For the text-containing cell, return its midpoint in [x, y] coordinate format. 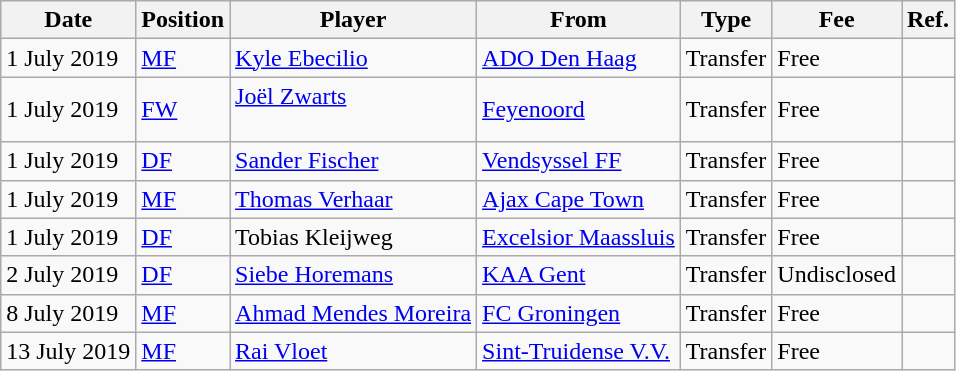
Kyle Ebecilio [354, 58]
Player [354, 20]
Joël Zwarts [354, 110]
Date [68, 20]
KAA Gent [579, 275]
Type [726, 20]
8 July 2019 [68, 313]
From [579, 20]
ADO Den Haag [579, 58]
Fee [837, 20]
Feyenoord [579, 110]
Position [183, 20]
Undisclosed [837, 275]
FW [183, 110]
Ajax Cape Town [579, 199]
Excelsior Maassluis [579, 237]
Rai Vloet [354, 351]
Sander Fischer [354, 161]
13 July 2019 [68, 351]
FC Groningen [579, 313]
Ahmad Mendes Moreira [354, 313]
Siebe Horemans [354, 275]
Vendsyssel FF [579, 161]
2 July 2019 [68, 275]
Sint-Truidense V.V. [579, 351]
Ref. [928, 20]
Thomas Verhaar [354, 199]
Tobias Kleijweg [354, 237]
